Search for the cell housing the specified text and yield its (X, Y) center coordinate. 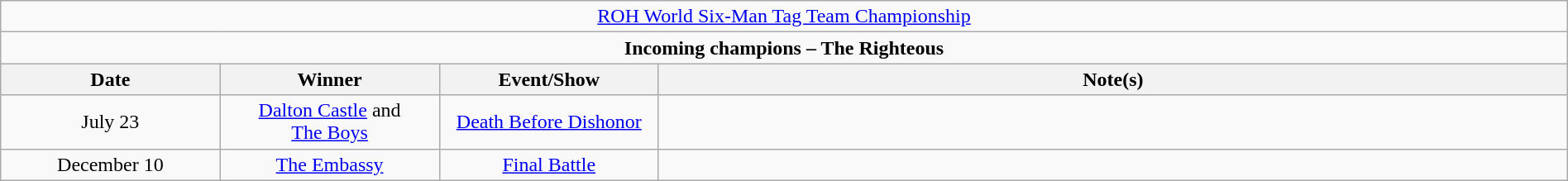
Date (111, 79)
July 23 (111, 122)
Dalton Castle and The Boys (329, 122)
Death Before Dishonor (549, 122)
Note(s) (1113, 79)
December 10 (111, 164)
The Embassy (329, 164)
Incoming champions – The Righteous (784, 48)
ROH World Six-Man Tag Team Championship (784, 17)
Final Battle (549, 164)
Winner (329, 79)
Event/Show (549, 79)
